Search for the cell housing the specified text and yield its (x, y) center coordinate. 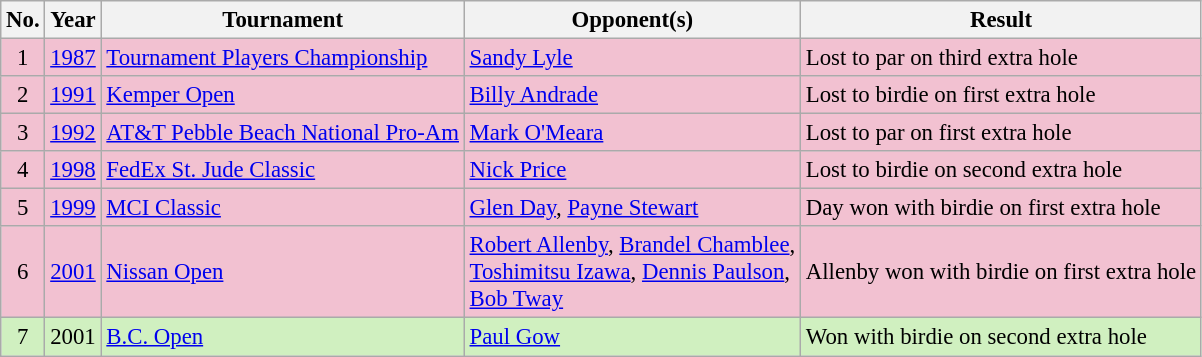
1992 (73, 133)
1998 (73, 170)
Mark O'Meara (632, 133)
No. (23, 20)
Glen Day, Payne Stewart (632, 208)
Nick Price (632, 170)
1999 (73, 208)
Won with birdie on second extra hole (1002, 337)
Lost to par on first extra hole (1002, 133)
1991 (73, 95)
B.C. Open (282, 337)
AT&T Pebble Beach National Pro-Am (282, 133)
FedEx St. Jude Classic (282, 170)
Lost to birdie on first extra hole (1002, 95)
Opponent(s) (632, 20)
MCI Classic (282, 208)
Paul Gow (632, 337)
5 (23, 208)
1987 (73, 58)
Lost to par on third extra hole (1002, 58)
4 (23, 170)
Billy Andrade (632, 95)
Year (73, 20)
Allenby won with birdie on first extra hole (1002, 272)
Robert Allenby, Brandel Chamblee, Toshimitsu Izawa, Dennis Paulson, Bob Tway (632, 272)
Result (1002, 20)
Kemper Open (282, 95)
2 (23, 95)
Nissan Open (282, 272)
Lost to birdie on second extra hole (1002, 170)
Tournament (282, 20)
1 (23, 58)
7 (23, 337)
Tournament Players Championship (282, 58)
3 (23, 133)
Day won with birdie on first extra hole (1002, 208)
6 (23, 272)
Sandy Lyle (632, 58)
